Determine the [x, y] coordinate at the center of the cell enclosing the given text.  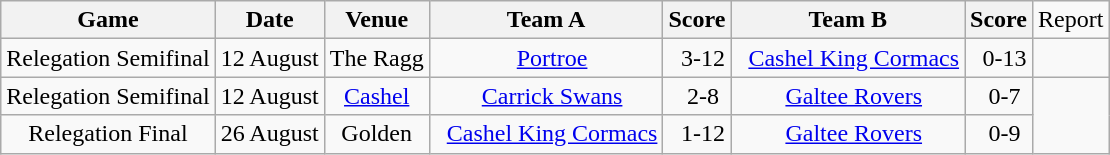
Team B [848, 20]
0-13 [999, 58]
0-7 [999, 96]
26 August [270, 134]
The Ragg [376, 58]
Team A [546, 20]
Carrick Swans [546, 96]
Venue [376, 20]
3-12 [697, 58]
Report [1071, 20]
Date [270, 20]
0-9 [999, 134]
Golden [376, 134]
1-12 [697, 134]
Cashel [376, 96]
2-8 [697, 96]
Game [108, 20]
Portroe [546, 58]
Relegation Final [108, 134]
